For the text-containing cell, return its midpoint in [x, y] coordinate format. 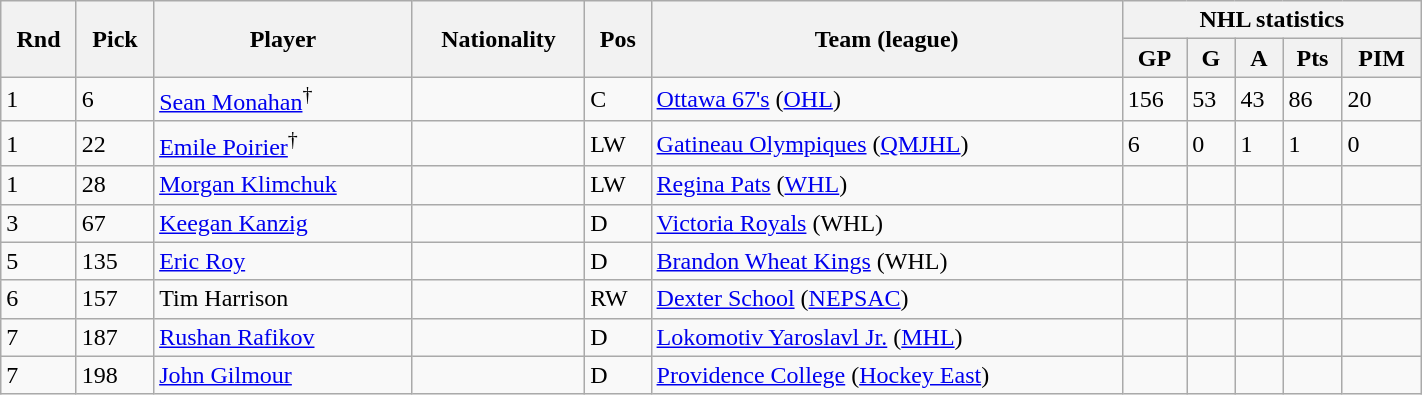
John Gilmour [284, 375]
Player [284, 39]
PIM [1382, 58]
5 [39, 261]
Tim Harrison [284, 299]
22 [114, 144]
135 [114, 261]
Gatineau Olympiques (QMJHL) [886, 144]
Rnd [39, 39]
Victoria Royals (WHL) [886, 223]
A [1259, 58]
Pts [1312, 58]
28 [114, 185]
198 [114, 375]
Regina Pats (WHL) [886, 185]
Pos [618, 39]
Nationality [498, 39]
20 [1382, 100]
Emile Poirier† [284, 144]
3 [39, 223]
156 [1154, 100]
Lokomotiv Yaroslavl Jr. (MHL) [886, 337]
NHL statistics [1272, 20]
Rushan Rafikov [284, 337]
157 [114, 299]
43 [1259, 100]
Dexter School (NEPSAC) [886, 299]
Keegan Kanzig [284, 223]
Brandon Wheat Kings (WHL) [886, 261]
Ottawa 67's (OHL) [886, 100]
86 [1312, 100]
Providence College (Hockey East) [886, 375]
GP [1154, 58]
Pick [114, 39]
67 [114, 223]
53 [1211, 100]
C [618, 100]
RW [618, 299]
Team (league) [886, 39]
Sean Monahan† [284, 100]
187 [114, 337]
Eric Roy [284, 261]
G [1211, 58]
Morgan Klimchuk [284, 185]
